Locate the cell with the specified text and output its (X, Y) center coordinate. 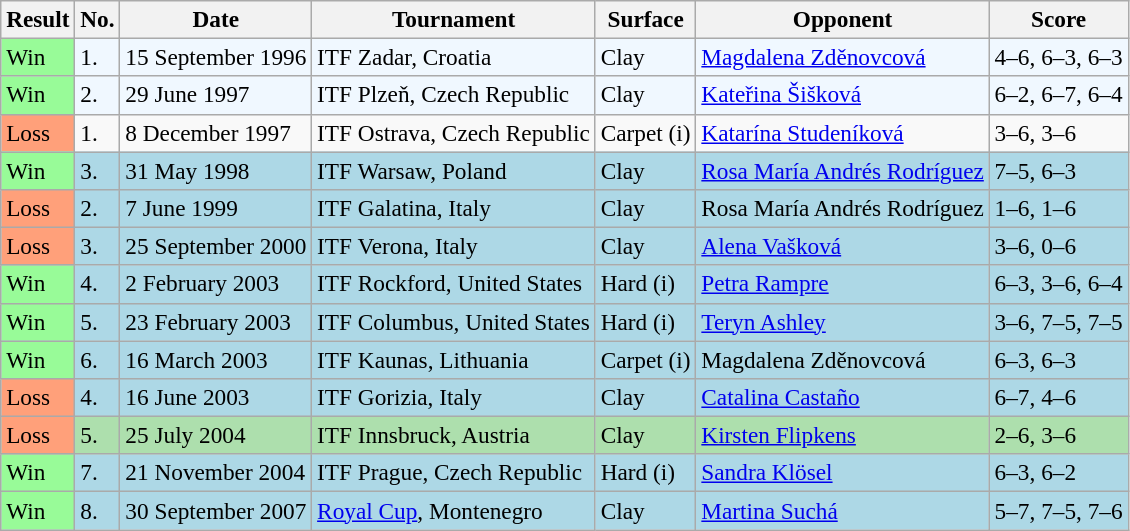
2 February 2003 (216, 284)
6–7, 4–6 (1058, 397)
16 June 2003 (216, 397)
ITF Innsbruck, Austria (454, 435)
Date (216, 19)
Alena Vašková (842, 246)
Kirsten Flipkens (842, 435)
8 December 1997 (216, 133)
Opponent (842, 19)
ITF Prague, Czech Republic (454, 473)
7 June 1999 (216, 208)
Katarína Studeníková (842, 133)
2–6, 3–6 (1058, 435)
7–5, 6–3 (1058, 170)
1–6, 1–6 (1058, 208)
25 July 2004 (216, 435)
7. (98, 473)
5–7, 7–5, 7–6 (1058, 510)
ITF Columbus, United States (454, 322)
4–6, 6–3, 6–3 (1058, 57)
Petra Rampre (842, 284)
8. (98, 510)
6–3, 3–6, 6–4 (1058, 284)
Martina Suchá (842, 510)
ITF Rockford, United States (454, 284)
3–6, 3–6 (1058, 133)
Royal Cup, Montenegro (454, 510)
16 March 2003 (216, 359)
29 June 1997 (216, 95)
6–2, 6–7, 6–4 (1058, 95)
15 September 1996 (216, 57)
21 November 2004 (216, 473)
6–3, 6–3 (1058, 359)
Catalina Castaño (842, 397)
6–3, 6–2 (1058, 473)
3–6, 0–6 (1058, 246)
Sandra Klösel (842, 473)
3–6, 7–5, 7–5 (1058, 322)
ITF Kaunas, Lithuania (454, 359)
Kateřina Šišková (842, 95)
31 May 1998 (216, 170)
Teryn Ashley (842, 322)
30 September 2007 (216, 510)
Surface (646, 19)
25 September 2000 (216, 246)
Tournament (454, 19)
ITF Ostrava, Czech Republic (454, 133)
23 February 2003 (216, 322)
ITF Plzeň, Czech Republic (454, 95)
ITF Gorizia, Italy (454, 397)
ITF Galatina, Italy (454, 208)
ITF Warsaw, Poland (454, 170)
No. (98, 19)
ITF Verona, Italy (454, 246)
Score (1058, 19)
Result (38, 19)
6. (98, 359)
ITF Zadar, Croatia (454, 57)
